Detect which cell encompasses the target text, then output its [X, Y] center coordinate. 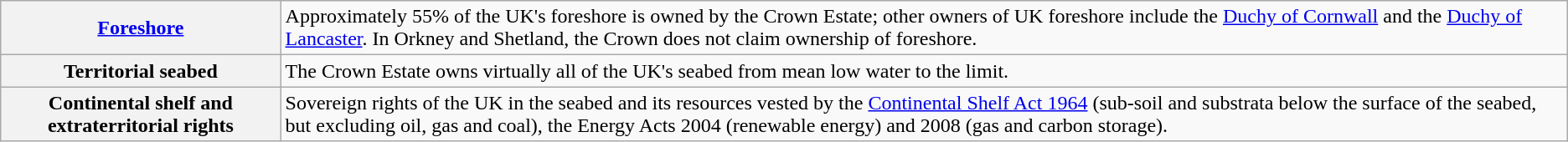
The Crown Estate owns virtually all of the UK's seabed from mean low water to the limit. [924, 71]
Foreshore [141, 28]
Continental shelf and extraterritorial rights [141, 114]
Territorial seabed [141, 71]
